Find where the given text appears and provide that cell's center as (x, y) coordinate. 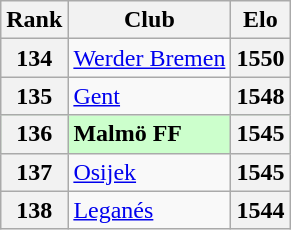
Leganés (150, 210)
135 (34, 96)
Club (150, 20)
137 (34, 172)
1550 (260, 58)
1544 (260, 210)
1548 (260, 96)
134 (34, 58)
138 (34, 210)
Elo (260, 20)
Werder Bremen (150, 58)
136 (34, 134)
Gent (150, 96)
Osijek (150, 172)
Rank (34, 20)
Malmö FF (150, 134)
